From the cell containing the given text, extract its center point as [x, y] coordinate. 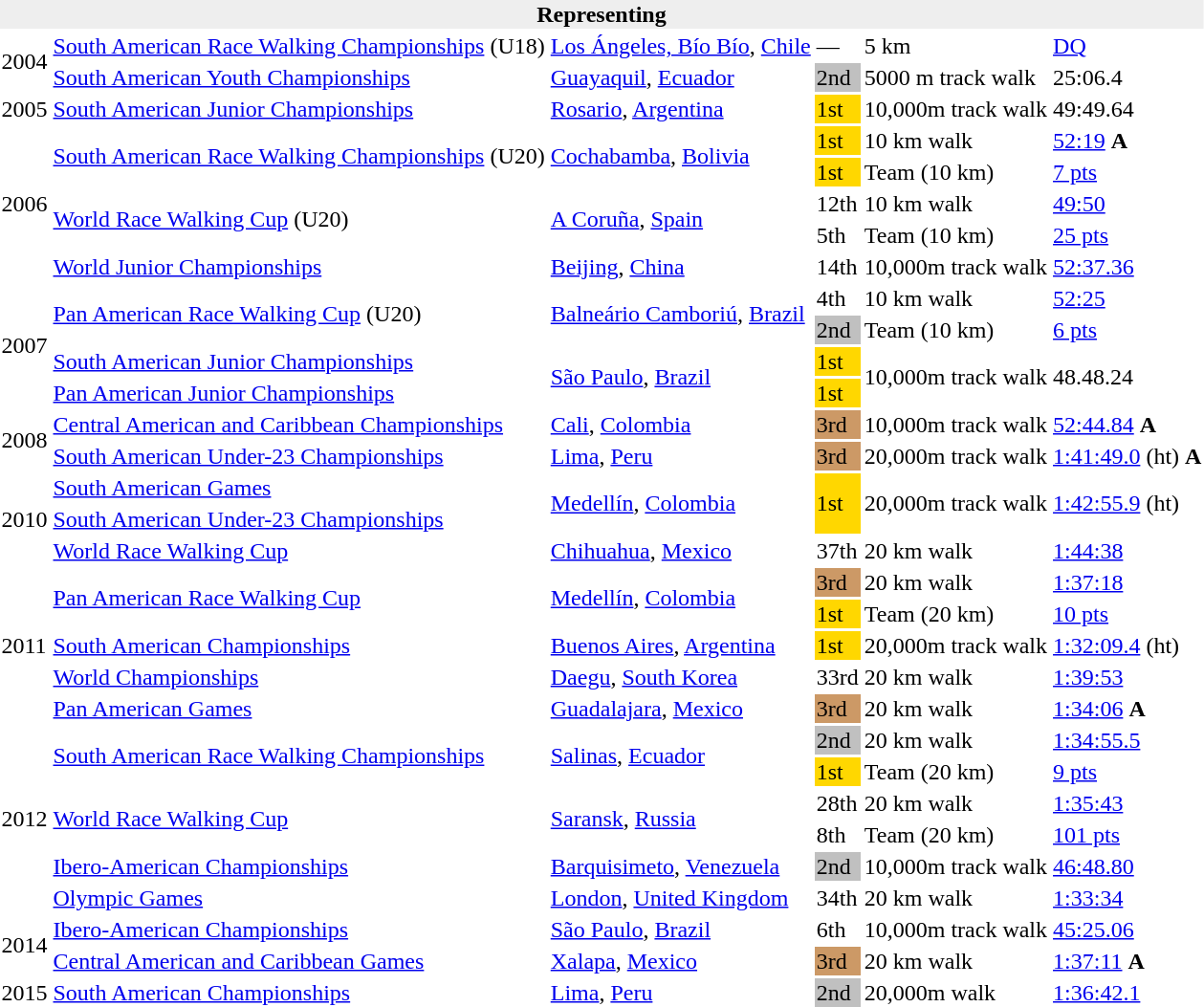
Guadalajara, Mexico [681, 709]
Chihuahua, Mexico [681, 551]
2012 [25, 819]
37th [838, 551]
1:34:55.5 [1127, 740]
Representing [602, 14]
28th [838, 803]
Los Ángeles, Bío Bío, Chile [681, 46]
20,000m walk [955, 993]
Pan American Race Walking Cup [298, 599]
49:49.64 [1127, 109]
2015 [25, 993]
Barquisimeto, Venezuela [681, 866]
South American Race Walking Championships [298, 755]
52:19 A [1127, 141]
2008 [25, 440]
Xalapa, Mexico [681, 961]
1:36:42.1 [1127, 993]
World Junior Championships [298, 267]
Saransk, Russia [681, 819]
1:37:11 A [1127, 961]
Cochabamba, Bolivia [681, 157]
Daegu, South Korea [681, 677]
6 pts [1127, 330]
5000 m track walk [955, 77]
1:37:18 [1127, 582]
South American Race Walking Championships (U18) [298, 46]
101 pts [1127, 835]
8th [838, 835]
1:42:55.9 (ht) [1127, 503]
DQ [1127, 46]
5th [838, 235]
Beijing, China [681, 267]
1:34:06 A [1127, 709]
Salinas, Ecuador [681, 755]
Pan American Games [298, 709]
— [838, 46]
10 pts [1127, 614]
Cali, Colombia [681, 425]
6th [838, 930]
7 pts [1127, 172]
2005 [25, 109]
5 km [955, 46]
Olympic Games [298, 898]
Central American and Caribbean Championships [298, 425]
South American Youth Championships [298, 77]
2004 [25, 61]
9 pts [1127, 772]
2007 [25, 346]
52:37.36 [1127, 267]
25:06.4 [1127, 77]
25 pts [1127, 235]
2011 [25, 646]
12th [838, 204]
52:44.84 A [1127, 425]
South American Race Walking Championships (U20) [298, 157]
London, United Kingdom [681, 898]
World Championships [298, 677]
Pan American Junior Championships [298, 393]
34th [838, 898]
World Race Walking Cup (U20) [298, 220]
A Coruña, Spain [681, 220]
Rosario, Argentina [681, 109]
Balneário Camboriú, Brazil [681, 314]
Guayaquil, Ecuador [681, 77]
14th [838, 267]
Buenos Aires, Argentina [681, 646]
2010 [25, 519]
2014 [25, 945]
Pan American Race Walking Cup (U20) [298, 314]
45:25.06 [1127, 930]
2006 [25, 204]
1:44:38 [1127, 551]
1:33:34 [1127, 898]
48.48.24 [1127, 377]
52:25 [1127, 298]
1:41:49.0 (ht) A [1127, 456]
South American Games [298, 488]
49:50 [1127, 204]
Central American and Caribbean Games [298, 961]
1:32:09.4 (ht) [1127, 646]
1:35:43 [1127, 803]
4th [838, 298]
46:48.80 [1127, 866]
33rd [838, 677]
1:39:53 [1127, 677]
